Find where the given text appears and provide that cell's center as [X, Y] coordinate. 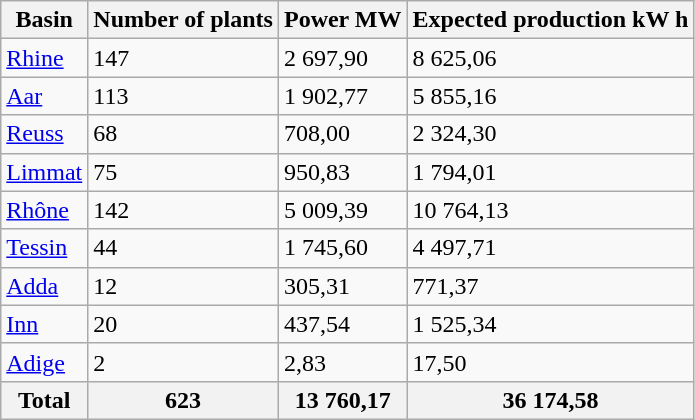
Rhine [44, 58]
Basin [44, 20]
2 697,90 [342, 58]
10 764,13 [550, 210]
Tessin [44, 248]
437,54 [342, 324]
68 [184, 134]
142 [184, 210]
950,83 [342, 172]
13 760,17 [342, 400]
36 174,58 [550, 400]
Inn [44, 324]
Power MW [342, 20]
1 525,34 [550, 324]
Adige [44, 362]
Total [44, 400]
2,83 [342, 362]
44 [184, 248]
75 [184, 172]
12 [184, 286]
1 902,77 [342, 96]
Number of plants [184, 20]
Aar [44, 96]
Rhône [44, 210]
5 855,16 [550, 96]
2 [184, 362]
305,31 [342, 286]
771,37 [550, 286]
1 794,01 [550, 172]
1 745,60 [342, 248]
Adda [44, 286]
4 497,71 [550, 248]
8 625,06 [550, 58]
17,50 [550, 362]
2 324,30 [550, 134]
113 [184, 96]
Reuss [44, 134]
5 009,39 [342, 210]
Limmat [44, 172]
20 [184, 324]
623 [184, 400]
Expected production kW h [550, 20]
147 [184, 58]
708,00 [342, 134]
